Extract the (x, y) coordinate from the center of the cell holding the provided text.  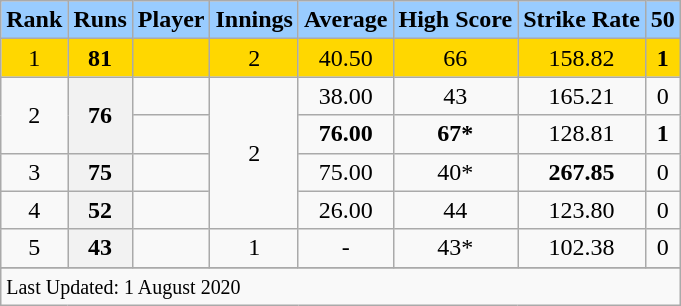
Innings (254, 20)
26.00 (346, 210)
44 (456, 210)
43* (456, 248)
165.21 (582, 96)
- (346, 248)
Last Updated: 1 August 2020 (341, 286)
128.81 (582, 134)
40* (456, 172)
4 (34, 210)
267.85 (582, 172)
76.00 (346, 134)
76 (100, 115)
102.38 (582, 248)
High Score (456, 20)
66 (456, 58)
158.82 (582, 58)
Strike Rate (582, 20)
3 (34, 172)
123.80 (582, 210)
38.00 (346, 96)
52 (100, 210)
Average (346, 20)
75.00 (346, 172)
75 (100, 172)
Rank (34, 20)
50 (662, 20)
81 (100, 58)
67* (456, 134)
Player (171, 20)
Runs (100, 20)
40.50 (346, 58)
5 (34, 248)
